Search for the cell housing the specified text and yield its (X, Y) center coordinate. 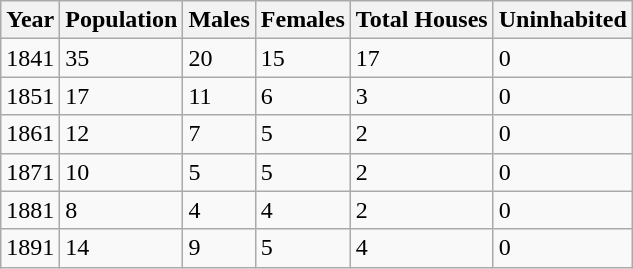
6 (302, 96)
1861 (30, 134)
1851 (30, 96)
Year (30, 20)
1871 (30, 172)
1881 (30, 210)
9 (219, 248)
1841 (30, 58)
Females (302, 20)
Population (122, 20)
Total Houses (422, 20)
3 (422, 96)
20 (219, 58)
8 (122, 210)
7 (219, 134)
11 (219, 96)
Males (219, 20)
14 (122, 248)
15 (302, 58)
35 (122, 58)
12 (122, 134)
10 (122, 172)
Uninhabited (562, 20)
1891 (30, 248)
